For the text-containing cell, return its midpoint in (x, y) coordinate format. 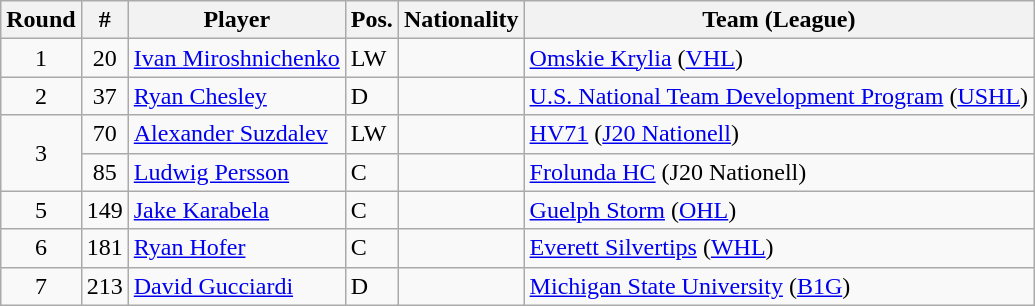
HV71 (J20 Nationell) (779, 134)
Player (236, 20)
Nationality (461, 20)
Ivan Miroshnichenko (236, 58)
7 (41, 286)
Alexander Suzdalev (236, 134)
1 (41, 58)
37 (104, 96)
# (104, 20)
181 (104, 248)
3 (41, 153)
Michigan State University (B1G) (779, 286)
David Gucciardi (236, 286)
Team (League) (779, 20)
85 (104, 172)
Frolunda HC (J20 Nationell) (779, 172)
Ludwig Persson (236, 172)
Pos. (372, 20)
Everett Silvertips (WHL) (779, 248)
70 (104, 134)
2 (41, 96)
213 (104, 286)
5 (41, 210)
20 (104, 58)
149 (104, 210)
Omskie Krylia (VHL) (779, 58)
Ryan Chesley (236, 96)
Jake Karabela (236, 210)
Round (41, 20)
U.S. National Team Development Program (USHL) (779, 96)
Ryan Hofer (236, 248)
6 (41, 248)
Guelph Storm (OHL) (779, 210)
